Return [X, Y] of the center of cell containing provided text 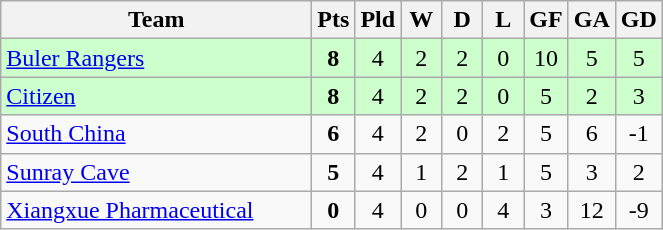
D [462, 20]
Pts [334, 20]
Xiangxue Pharmaceutical [156, 210]
-1 [638, 134]
South China [156, 134]
10 [546, 58]
GA [592, 20]
Citizen [156, 96]
Pld [378, 20]
Sunray Cave [156, 172]
Team [156, 20]
GF [546, 20]
-9 [638, 210]
W [422, 20]
L [504, 20]
GD [638, 20]
Buler Rangers [156, 58]
12 [592, 210]
